Return [x, y] of the center of cell containing provided text 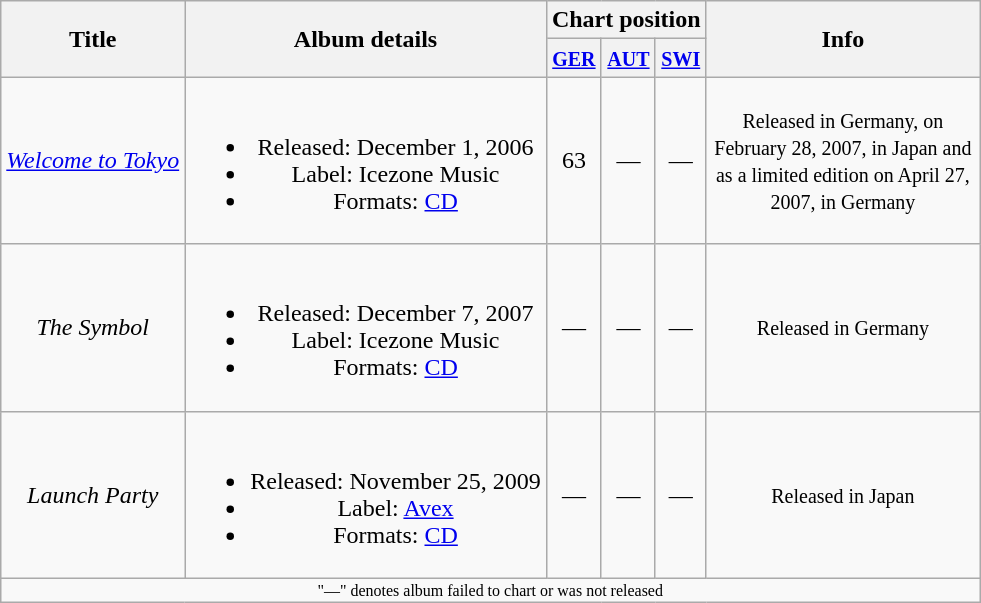
Launch Party [93, 494]
GER [574, 58]
Welcome to Tokyo [93, 160]
AUT [628, 58]
Title [93, 39]
Released in Japan [843, 494]
Released in Germany [843, 328]
Info [843, 39]
Released in Germany, on February 28, 2007, in Japan and as a limited edition on April 27, 2007, in Germany [843, 160]
"—" denotes album failed to chart or was not released [490, 590]
Released: December 1, 2006Label: Icezone MusicFormats: CD [366, 160]
Released: November 25, 2009Label: AvexFormats: CD [366, 494]
63 [574, 160]
Released: December 7, 2007Label: Icezone MusicFormats: CD [366, 328]
SWI [680, 58]
Album details [366, 39]
The Symbol [93, 328]
Chart position [626, 20]
